Capture the cell that displays the provided text and extract its (X, Y) central coordinate. 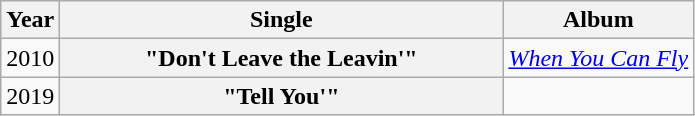
"Don't Leave the Leavin'" (282, 58)
2019 (30, 96)
Album (598, 20)
2010 (30, 58)
Single (282, 20)
"Tell You'" (282, 96)
Year (30, 20)
When You Can Fly (598, 58)
